Output the (X, Y) coordinate of the center of the cell containing the given text.  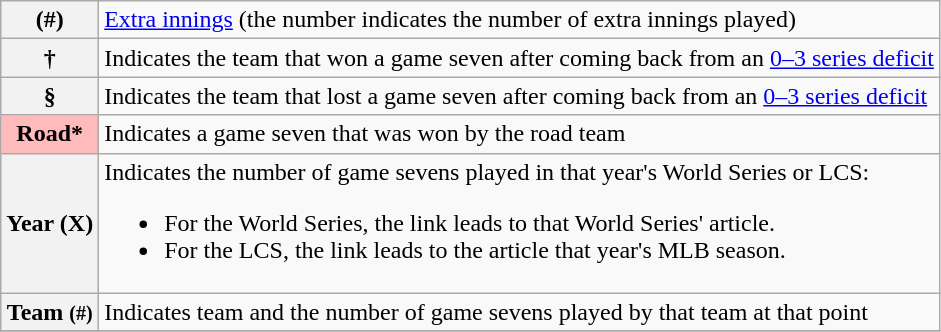
Indicates a game seven that was won by the road team (520, 134)
§ (50, 96)
† (50, 58)
Indicates team and the number of game sevens played by that team at that point (520, 312)
Year (X) (50, 223)
Road* (50, 134)
Extra innings (the number indicates the number of extra innings played) (520, 20)
Team (#) (50, 312)
Indicates the team that lost a game seven after coming back from an 0–3 series deficit (520, 96)
(#) (50, 20)
Indicates the team that won a game seven after coming back from an 0–3 series deficit (520, 58)
